Detect which cell encompasses the target text, then output its (x, y) center coordinate. 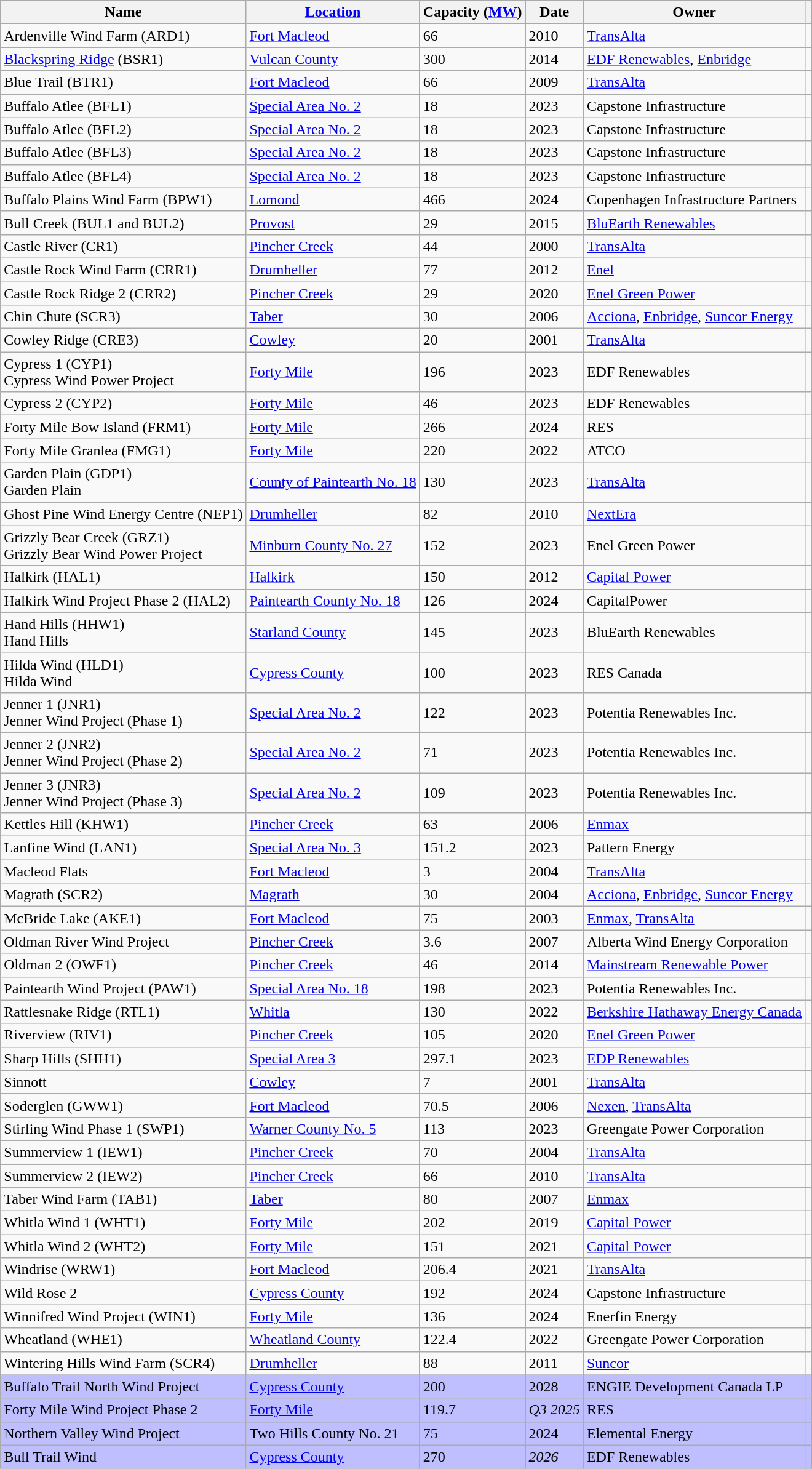
145 (472, 633)
2028 (554, 1387)
Halkirk (333, 577)
Soderglen (GWW1) (123, 1105)
Oldman 2 (OWF1) (123, 965)
Hand Hills (HHW1)Hand Hills (123, 633)
7 (472, 1082)
Sinnott (123, 1082)
Windrise (WRW1) (123, 1270)
151.2 (472, 848)
Special Area No. 18 (333, 988)
Nexen, TransAlta (694, 1105)
2026 (554, 1457)
Wheatland County (333, 1340)
Jenner 3 (JNR3)Jenner Wind Project (Phase 3) (123, 793)
206.4 (472, 1270)
266 (472, 427)
151 (472, 1246)
Taber Wind Farm (TAB1) (123, 1199)
Cowley Ridge (CRE3) (123, 340)
Date (554, 12)
Bull Trail Wind (123, 1457)
Forty Mile Granlea (FMG1) (123, 450)
Blackspring Ridge (BSR1) (123, 59)
Halkirk (HAL1) (123, 577)
Magrath (333, 895)
CapitalPower (694, 601)
Hilda Wind (HLD1)Hilda Wind (123, 672)
71 (472, 752)
Enerfin Energy (694, 1316)
Special Area No. 3 (333, 848)
Buffalo Atlee (BFL2) (123, 129)
Provost (333, 223)
Cypress 2 (CYP2) (123, 404)
Oldman River Wind Project (123, 942)
Two Hills County No. 21 (333, 1433)
Buffalo Atlee (BFL1) (123, 106)
Berkshire Hathaway Energy Canada (694, 1012)
EDF Renewables, Enbridge (694, 59)
3 (472, 871)
Buffalo Atlee (BFL4) (123, 176)
Northern Valley Wind Project (123, 1433)
Paintearth County No. 18 (333, 601)
152 (472, 545)
3.6 (472, 942)
196 (472, 372)
2009 (554, 82)
105 (472, 1035)
2000 (554, 246)
119.7 (472, 1410)
Jenner 1 (JNR1)Jenner Wind Project (Phase 1) (123, 713)
297.1 (472, 1059)
270 (472, 1457)
Kettles Hill (KHW1) (123, 825)
Lomond (333, 199)
Wheatland (WHE1) (123, 1340)
Starland County (333, 633)
Ardenville Wind Farm (ARD1) (123, 36)
192 (472, 1293)
Minburn County No. 27 (333, 545)
150 (472, 577)
70 (472, 1152)
136 (472, 1316)
Wild Rose 2 (123, 1293)
Whitla (333, 1012)
80 (472, 1199)
200 (472, 1387)
Macleod Flats (123, 871)
113 (472, 1129)
Grizzly Bear Creek (GRZ1)Grizzly Bear Wind Power Project (123, 545)
Name (123, 12)
Chin Chute (SCR3) (123, 317)
2011 (554, 1363)
Lanfine Wind (LAN1) (123, 848)
Special Area 3 (333, 1059)
88 (472, 1363)
2003 (554, 918)
466 (472, 199)
Castle River (CR1) (123, 246)
122.4 (472, 1340)
Castle Rock Ridge 2 (CRR2) (123, 294)
Mainstream Renewable Power (694, 965)
Riverview (RIV1) (123, 1035)
McBride Lake (AKE1) (123, 918)
Forty Mile Bow Island (FRM1) (123, 427)
Warner County No. 5 (333, 1129)
Buffalo Trail North Wind Project (123, 1387)
Wintering Hills Wind Farm (SCR4) (123, 1363)
300 (472, 59)
77 (472, 270)
ENGIE Development Canada LP (694, 1387)
100 (472, 672)
Stirling Wind Phase 1 (SWP1) (123, 1129)
63 (472, 825)
Forty Mile Wind Project Phase 2 (123, 1410)
Bull Creek (BUL1 and BUL2) (123, 223)
Cypress 1 (CYP1)Cypress Wind Power Project (123, 372)
Pattern Energy (694, 848)
Paintearth Wind Project (PAW1) (123, 988)
Alberta Wind Energy Corporation (694, 942)
Magrath (SCR2) (123, 895)
Suncor (694, 1363)
Q3 2025 (554, 1410)
2015 (554, 223)
Summerview 2 (IEW2) (123, 1176)
44 (472, 246)
EDP Renewables (694, 1059)
County of Paintearth No. 18 (333, 482)
ATCO (694, 450)
Elemental Energy (694, 1433)
Copenhagen Infrastructure Partners (694, 199)
Rattlesnake Ridge (RTL1) (123, 1012)
109 (472, 793)
Buffalo Atlee (BFL3) (123, 153)
Ghost Pine Wind Energy Centre (NEP1) (123, 514)
Summerview 1 (IEW1) (123, 1152)
Castle Rock Wind Farm (CRR1) (123, 270)
Vulcan County (333, 59)
Location (333, 12)
Sharp Hills (SHH1) (123, 1059)
NextEra (694, 514)
82 (472, 514)
Whitla Wind 2 (WHT2) (123, 1246)
Blue Trail (BTR1) (123, 82)
Halkirk Wind Project Phase 2 (HAL2) (123, 601)
Winnifred Wind Project (WIN1) (123, 1316)
20 (472, 340)
Whitla Wind 1 (WHT1) (123, 1223)
198 (472, 988)
Garden Plain (GDP1)Garden Plain (123, 482)
Enmax, TransAlta (694, 918)
Jenner 2 (JNR2)Jenner Wind Project (Phase 2) (123, 752)
202 (472, 1223)
2019 (554, 1223)
126 (472, 601)
220 (472, 450)
Buffalo Plains Wind Farm (BPW1) (123, 199)
Capacity (MW) (472, 12)
122 (472, 713)
70.5 (472, 1105)
Owner (694, 12)
RES Canada (694, 672)
Enel (694, 270)
